Search for the cell housing the specified text and yield its [x, y] center coordinate. 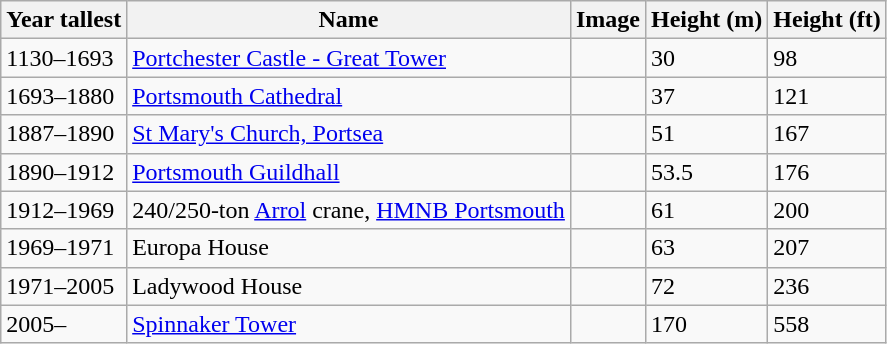
236 [827, 286]
Year tallest [64, 20]
1890–1912 [64, 172]
1971–2005 [64, 286]
200 [827, 210]
121 [827, 96]
51 [706, 134]
167 [827, 134]
2005– [64, 324]
Height (ft) [827, 20]
Portsmouth Cathedral [349, 96]
St Mary's Church, Portsea [349, 134]
170 [706, 324]
Height (m) [706, 20]
Name [349, 20]
1887–1890 [64, 134]
176 [827, 172]
1130–1693 [64, 58]
53.5 [706, 172]
Spinnaker Tower [349, 324]
1693–1880 [64, 96]
Ladywood House [349, 286]
Europa House [349, 248]
240/250-ton Arrol crane, HMNB Portsmouth [349, 210]
Portsmouth Guildhall [349, 172]
207 [827, 248]
30 [706, 58]
Portchester Castle - Great Tower [349, 58]
37 [706, 96]
98 [827, 58]
1912–1969 [64, 210]
558 [827, 324]
1969–1971 [64, 248]
61 [706, 210]
Image [608, 20]
63 [706, 248]
72 [706, 286]
